Find where the given text appears and provide that cell's center as (x, y) coordinate. 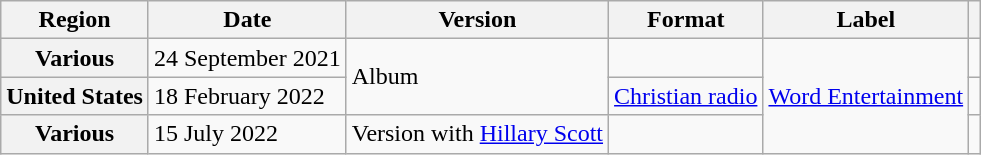
Format (686, 20)
Christian radio (686, 96)
Album (477, 77)
24 September 2021 (247, 58)
Version with Hillary Scott (477, 134)
Label (866, 20)
Region (75, 20)
15 July 2022 (247, 134)
United States (75, 96)
Date (247, 20)
Version (477, 20)
18 February 2022 (247, 96)
Word Entertainment (866, 96)
